Locate the cell with the specified text and output its [x, y] center coordinate. 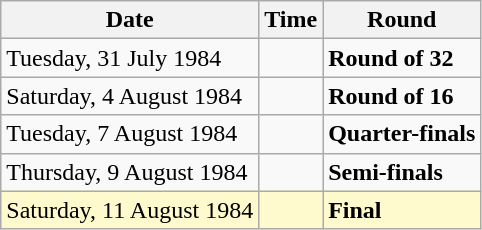
Thursday, 9 August 1984 [130, 172]
Time [291, 20]
Saturday, 11 August 1984 [130, 210]
Quarter-finals [402, 134]
Tuesday, 31 July 1984 [130, 58]
Final [402, 210]
Semi-finals [402, 172]
Saturday, 4 August 1984 [130, 96]
Tuesday, 7 August 1984 [130, 134]
Round [402, 20]
Round of 32 [402, 58]
Date [130, 20]
Round of 16 [402, 96]
